Return [x, y] of the center of cell containing provided text 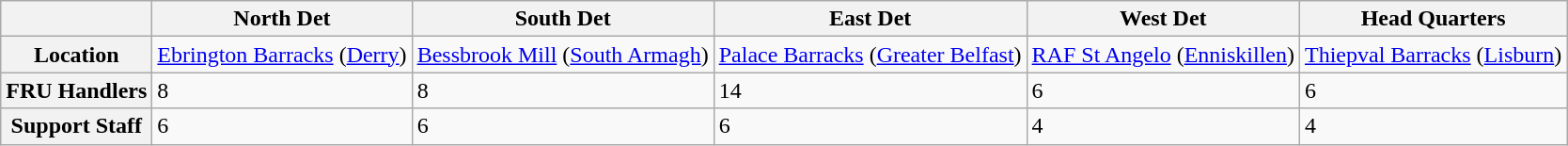
South Det [562, 19]
Head Quarters [1433, 19]
RAF St Angelo (Enniskillen) [1163, 55]
Support Staff [77, 126]
FRU Handlers [77, 90]
Palace Barracks (Greater Belfast) [870, 55]
West Det [1163, 19]
Ebrington Barracks (Derry) [282, 55]
14 [870, 90]
Location [77, 55]
East Det [870, 19]
North Det [282, 19]
Thiepval Barracks (Lisburn) [1433, 55]
Bessbrook Mill (South Armagh) [562, 55]
